Provide the (x, y) coordinate of the cell's center where the given text is located.  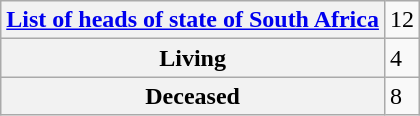
Living (193, 58)
List of heads of state of South Africa (193, 20)
4 (402, 58)
12 (402, 20)
Deceased (193, 96)
8 (402, 96)
